Provide the [x, y] coordinate of the cell's center where the given text is located.  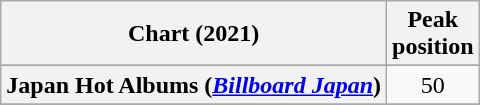
Japan Hot Albums (Billboard Japan) [194, 85]
Peakposition [433, 34]
Chart (2021) [194, 34]
50 [433, 85]
